Extract the [X, Y] coordinate from the center of the cell holding the provided text.  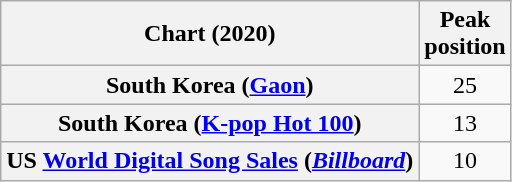
10 [465, 161]
US World Digital Song Sales (Billboard) [210, 161]
13 [465, 123]
Chart (2020) [210, 34]
Peakposition [465, 34]
South Korea (Gaon) [210, 85]
South Korea (K-pop Hot 100) [210, 123]
25 [465, 85]
